Determine the [x, y] coordinate at the center of the cell enclosing the given text.  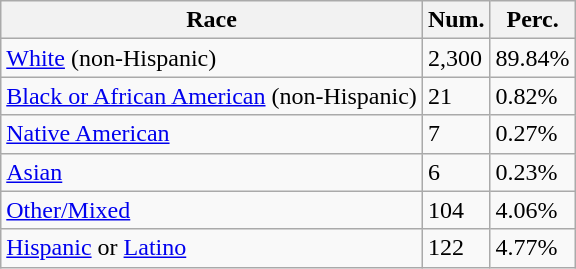
6 [456, 172]
0.27% [532, 134]
0.23% [532, 172]
Other/Mixed [212, 210]
4.06% [532, 210]
89.84% [532, 58]
122 [456, 248]
Perc. [532, 20]
21 [456, 96]
Hispanic or Latino [212, 248]
Asian [212, 172]
Num. [456, 20]
Black or African American (non-Hispanic) [212, 96]
104 [456, 210]
0.82% [532, 96]
7 [456, 134]
2,300 [456, 58]
Native American [212, 134]
4.77% [532, 248]
Race [212, 20]
White (non-Hispanic) [212, 58]
